Extract the (X, Y) coordinate from the center of the cell holding the provided text.  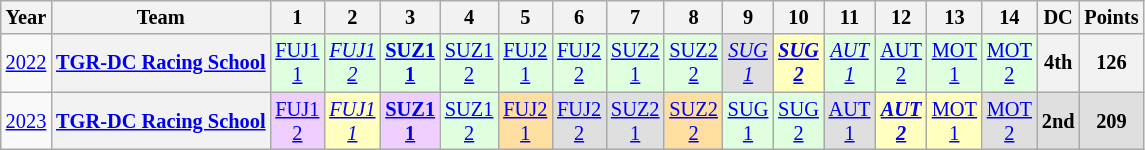
2 (352, 17)
5 (525, 17)
2023 (26, 121)
209 (1111, 121)
2022 (26, 63)
6 (579, 17)
Points (1111, 17)
2nd (1058, 121)
14 (1010, 17)
7 (635, 17)
10 (798, 17)
126 (1111, 63)
DC (1058, 17)
Year (26, 17)
11 (850, 17)
4 (469, 17)
3 (410, 17)
12 (901, 17)
8 (693, 17)
1 (297, 17)
Team (160, 17)
4th (1058, 63)
13 (954, 17)
9 (748, 17)
